Return (x, y) of the center of cell containing provided text 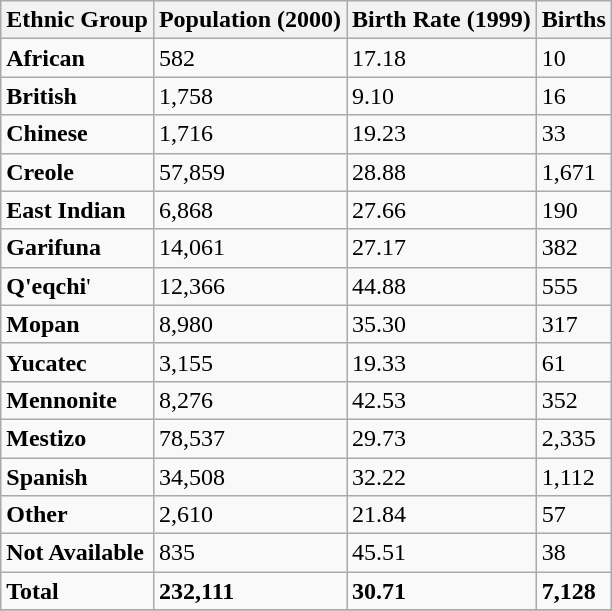
6,868 (250, 210)
Garifuna (78, 248)
Yucatec (78, 362)
Not Available (78, 553)
78,537 (250, 438)
317 (574, 324)
38 (574, 553)
33 (574, 134)
Births (574, 20)
Population (2000) (250, 20)
555 (574, 286)
1,758 (250, 96)
17.18 (441, 58)
10 (574, 58)
582 (250, 58)
14,061 (250, 248)
8,980 (250, 324)
382 (574, 248)
Mestizo (78, 438)
835 (250, 553)
45.51 (441, 553)
African (78, 58)
Birth Rate (1999) (441, 20)
61 (574, 362)
352 (574, 400)
3,155 (250, 362)
42.53 (441, 400)
30.71 (441, 591)
12,366 (250, 286)
29.73 (441, 438)
34,508 (250, 477)
8,276 (250, 400)
57,859 (250, 172)
27.17 (441, 248)
British (78, 96)
32.22 (441, 477)
Mennonite (78, 400)
Spanish (78, 477)
Q'eqchi' (78, 286)
27.66 (441, 210)
Ethnic Group (78, 20)
Chinese (78, 134)
Total (78, 591)
19.23 (441, 134)
1,112 (574, 477)
28.88 (441, 172)
1,671 (574, 172)
Creole (78, 172)
East Indian (78, 210)
232,111 (250, 591)
19.33 (441, 362)
57 (574, 515)
44.88 (441, 286)
190 (574, 210)
2,335 (574, 438)
Other (78, 515)
21.84 (441, 515)
16 (574, 96)
1,716 (250, 134)
9.10 (441, 96)
35.30 (441, 324)
2,610 (250, 515)
Mopan (78, 324)
7,128 (574, 591)
